For the text-containing cell, return its midpoint in [x, y] coordinate format. 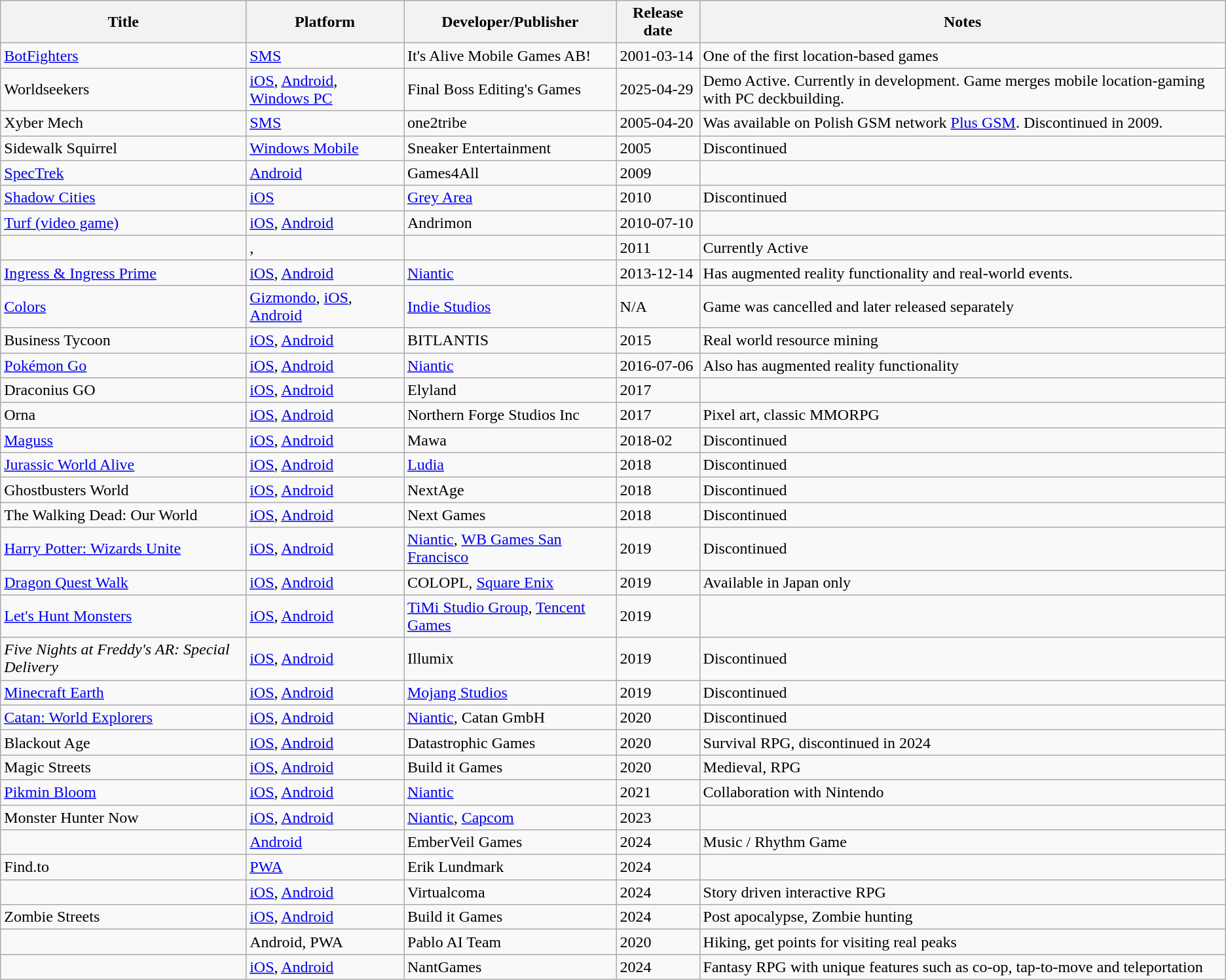
Release date [658, 22]
Orna [123, 415]
Fantasy RPG with unique features such as co-op, tap-to-move and teleportation [963, 967]
Music / Rhythm Game [963, 842]
2001-03-14 [658, 56]
Post apocalypse, Zombie hunting [963, 917]
Game was cancelled and later released separately [963, 307]
Next Games [510, 515]
Pikmin Bloom [123, 792]
2005 [658, 148]
iOS, Android, Windows PC [325, 89]
iOS [325, 198]
COLOPL, Square Enix [510, 582]
Sneaker Entertainment [510, 148]
2018-02 [658, 440]
Title [123, 22]
Catan: World Explorers [123, 717]
Maguss [123, 440]
Developer/Publisher [510, 22]
It's Alive Mobile Games AB! [510, 56]
Sidewalk Squirrel [123, 148]
Illumix [510, 659]
Niantic, WB Games San Francisco [510, 549]
Find.to [123, 867]
2011 [658, 248]
NextAge [510, 490]
Harry Potter: Wizards Unite [123, 549]
Grey Area [510, 198]
Dragon Quest Walk [123, 582]
Erik Lundmark [510, 867]
Niantic, Capcom [510, 817]
NantGames [510, 967]
2023 [658, 817]
The Walking Dead: Our World [123, 515]
BITLANTIS [510, 340]
Currently Active [963, 248]
Gizmondo, iOS, Android [325, 307]
Andrimon [510, 223]
Jurassic World Alive [123, 465]
Datastrophic Games [510, 742]
TiMi Studio Group, Tencent Games [510, 616]
Windows Mobile [325, 148]
Collaboration with Nintendo [963, 792]
Pablo AI Team [510, 942]
2010-07-10 [658, 223]
Available in Japan only [963, 582]
2009 [658, 173]
Medieval, RPG [963, 767]
Real world resource mining [963, 340]
Virtualcoma [510, 892]
Pixel art, classic MMORPG [963, 415]
One of the first location-based games [963, 56]
Shadow Cities [123, 198]
Worldseekers [123, 89]
one2tribe [510, 123]
Has augmented reality functionality and real-world events. [963, 273]
Indie Studios [510, 307]
SpecTrek [123, 173]
Monster Hunter Now [123, 817]
Was available on Polish GSM network Plus GSM. Discontinued in 2009. [963, 123]
Five Nights at Freddy's AR: Special Delivery [123, 659]
Xyber Mech [123, 123]
Zombie Streets [123, 917]
Northern Forge Studios Inc [510, 415]
Blackout Age [123, 742]
BotFighters [123, 56]
N/A [658, 307]
Ingress & Ingress Prime [123, 273]
Demo Active. Currently in development. Game merges mobile location-gaming with PC deckbuilding. [963, 89]
2016-07-06 [658, 365]
Magic Streets [123, 767]
Final Boss Editing's Games [510, 89]
2015 [658, 340]
Elyland [510, 390]
2013-12-14 [658, 273]
Minecraft Earth [123, 692]
2010 [658, 198]
Games4All [510, 173]
Survival RPG, discontinued in 2024 [963, 742]
, [325, 248]
2021 [658, 792]
Business Tycoon [123, 340]
PWA [325, 867]
Hiking, get points for visiting real peaks [963, 942]
Mawa [510, 440]
Story driven interactive RPG [963, 892]
Let's Hunt Monsters [123, 616]
Platform [325, 22]
Notes [963, 22]
Turf (video game) [123, 223]
Niantic, Catan GmbH [510, 717]
Ludia [510, 465]
2005-04-20 [658, 123]
2025-04-29 [658, 89]
Draconius GO [123, 390]
Mojang Studios [510, 692]
Pokémon Go [123, 365]
Ghostbusters World [123, 490]
Colors [123, 307]
EmberVeil Games [510, 842]
Also has augmented reality functionality [963, 365]
Android, PWA [325, 942]
